Identify which cell holds the provided text, then report its [x, y] central coordinate. 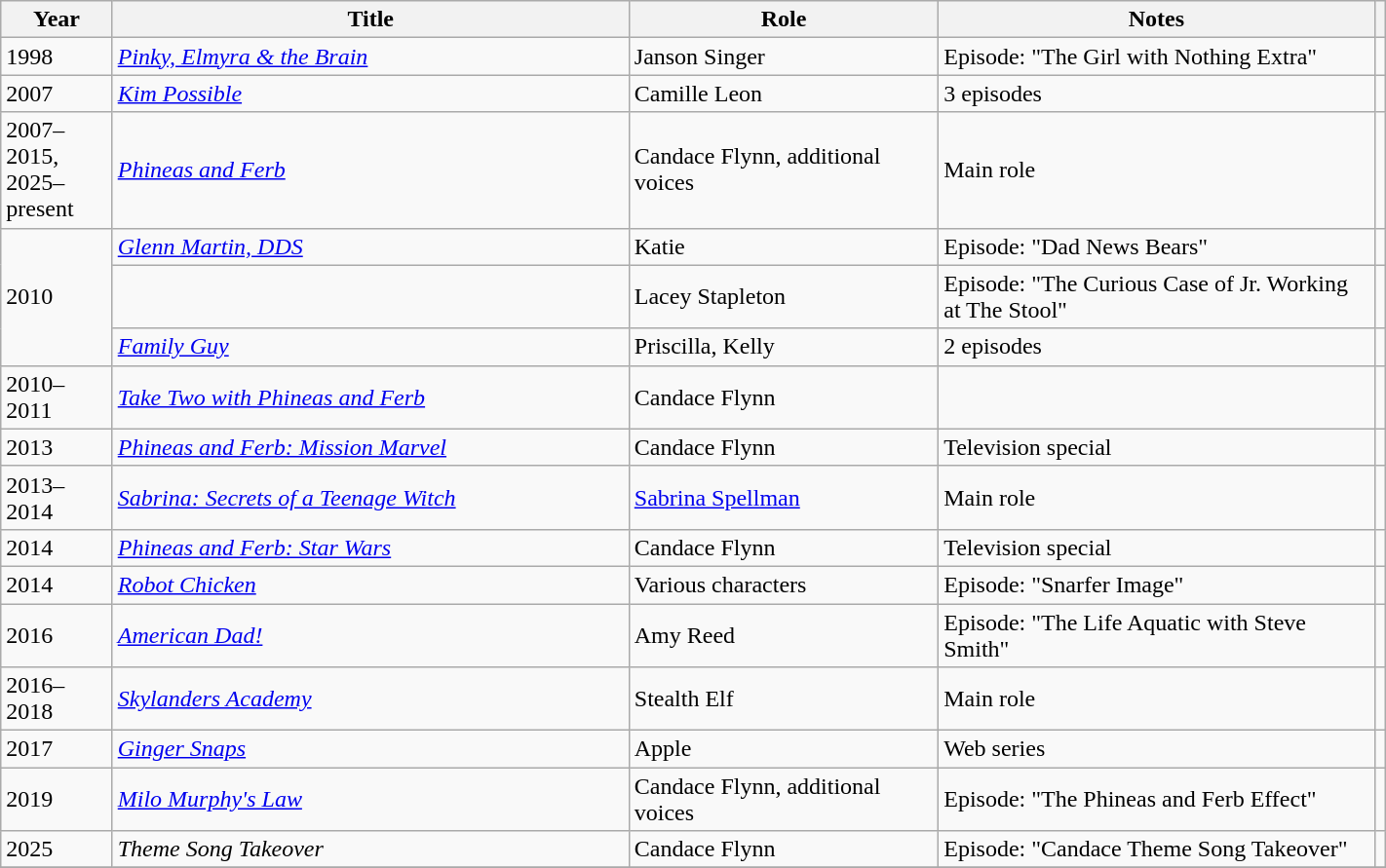
2025 [57, 849]
Katie [784, 246]
Episode: "The Girl with Nothing Extra" [1156, 57]
Skylanders Academy [370, 699]
American Dad! [370, 635]
2010–2011 [57, 397]
Role [784, 19]
Various characters [784, 585]
2007–2015,2025–present [57, 170]
Year [57, 19]
Episode: "Candace Theme Song Takeover" [1156, 849]
Phineas and Ferb: Star Wars [370, 547]
Robot Chicken [370, 585]
Episode: "The Phineas and Ferb Effect" [1156, 799]
Episode: "The Life Aquatic with Steve Smith" [1156, 635]
Family Guy [370, 347]
2013 [57, 447]
Take Two with Phineas and Ferb [370, 397]
2 episodes [1156, 347]
2016 [57, 635]
Lacey Stapleton [784, 296]
Title [370, 19]
Sabrina: Secrets of a Teenage Witch [370, 497]
Priscilla, Kelly [784, 347]
Episode: "Snarfer Image" [1156, 585]
Web series [1156, 749]
Glenn Martin, DDS [370, 246]
Apple [784, 749]
Ginger Snaps [370, 749]
Phineas and Ferb [370, 170]
2007 [57, 94]
Theme Song Takeover [370, 849]
2017 [57, 749]
Pinky, Elmyra & the Brain [370, 57]
2019 [57, 799]
3 episodes [1156, 94]
2010 [57, 296]
2013–2014 [57, 497]
Milo Murphy's Law [370, 799]
Episode: "The Curious Case of Jr. Working at The Stool" [1156, 296]
1998 [57, 57]
Amy Reed [784, 635]
2016–2018 [57, 699]
Janson Singer [784, 57]
Stealth Elf [784, 699]
Episode: "Dad News Bears" [1156, 246]
Notes [1156, 19]
Sabrina Spellman [784, 497]
Camille Leon [784, 94]
Kim Possible [370, 94]
Phineas and Ferb: Mission Marvel [370, 447]
